Determine the (x, y) coordinate at the center of the cell enclosing the given text.  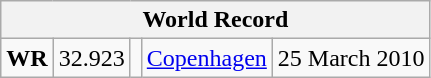
WR (27, 58)
32.923 (92, 58)
World Record (216, 20)
25 March 2010 (351, 58)
Copenhagen (206, 58)
